Output the (x, y) coordinate of the center of the cell containing the given text.  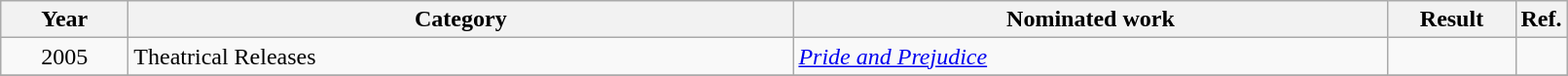
2005 (64, 57)
Result (1452, 19)
Pride and Prejudice (1090, 57)
Category (461, 19)
Nominated work (1090, 19)
Year (64, 19)
Theatrical Releases (461, 57)
Ref. (1542, 19)
